Return the (x, y) coordinate for the center point of the cell that contains the specified text.  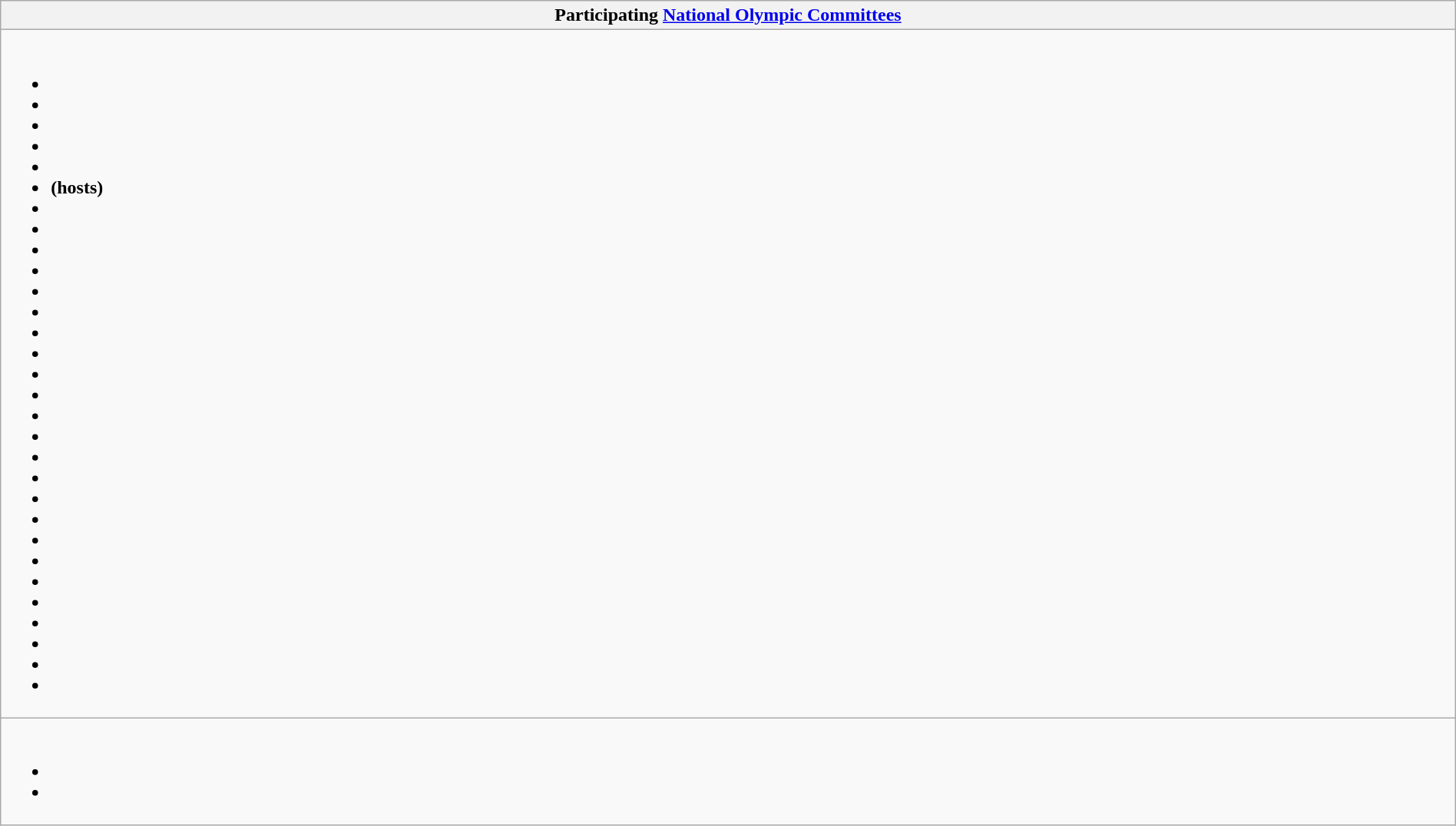
(hosts) (728, 374)
Participating National Olympic Committees (728, 15)
